Provide the (x, y) coordinate of the cell's center where the given text is located.  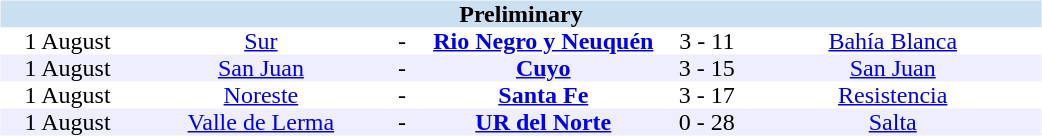
3 - 17 (707, 96)
Resistencia (893, 96)
Salta (893, 122)
3 - 11 (707, 42)
UR del Norte (544, 122)
3 - 15 (707, 68)
Noreste (262, 96)
Rio Negro y Neuquén (544, 42)
Sur (262, 42)
Bahía Blanca (893, 42)
Santa Fe (544, 96)
Valle de Lerma (262, 122)
Preliminary (520, 14)
0 - 28 (707, 122)
Cuyo (544, 68)
